Provide the [X, Y] coordinate of the cell's center where the given text is located.  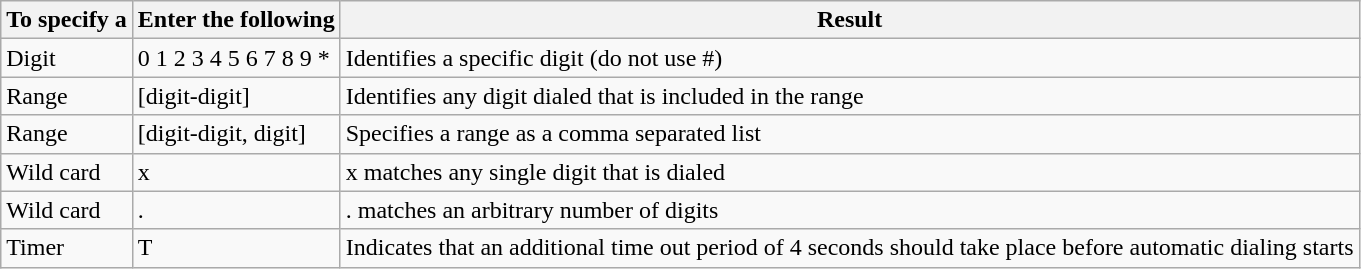
x matches any single digit that is dialed [850, 172]
T [236, 248]
x [236, 172]
Identifies any digit dialed that is included in the range [850, 96]
Identifies a specific digit (do not use #) [850, 58]
Digit [67, 58]
Result [850, 20]
Specifies a range as a comma separated list [850, 134]
. [236, 210]
[digit-digit] [236, 96]
To specify a [67, 20]
Enter the following [236, 20]
Timer [67, 248]
. matches an arbitrary number of digits [850, 210]
0 1 2 3 4 5 6 7 8 9 * [236, 58]
Indicates that an additional time out period of 4 seconds should take place before automatic dialing starts [850, 248]
[digit-digit, digit] [236, 134]
